Identify which cell holds the provided text, then report its [x, y] central coordinate. 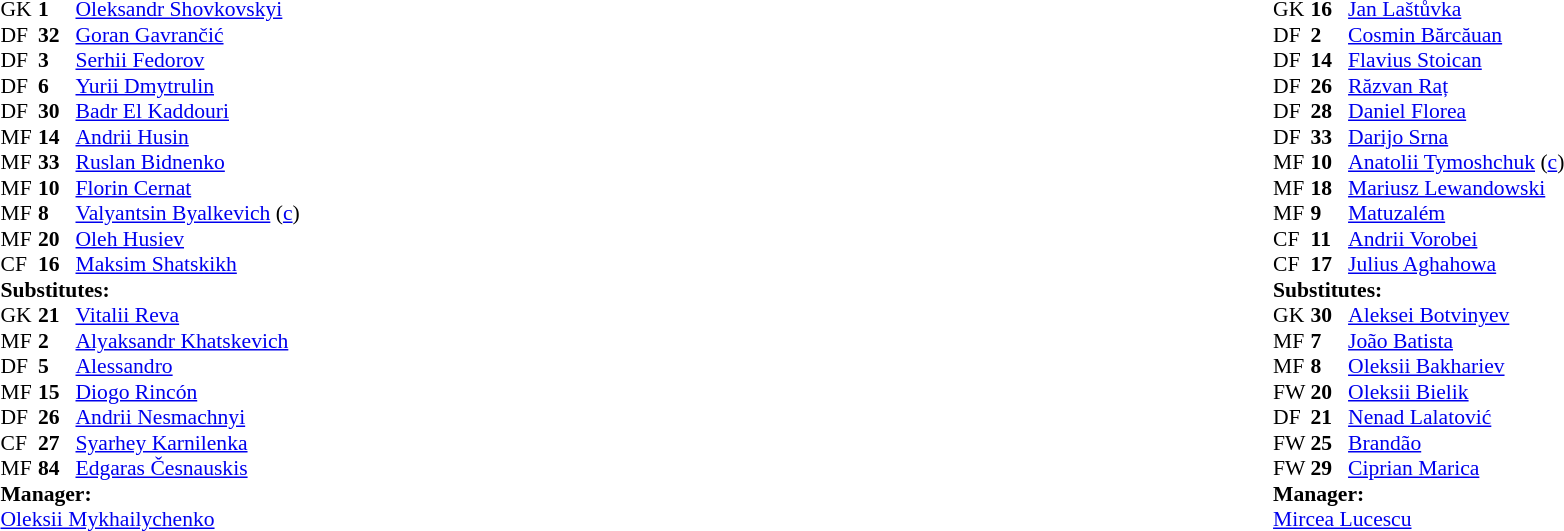
Aleksei Botvinyev [1456, 315]
João Batista [1456, 341]
15 [57, 392]
28 [1330, 111]
Răzvan Raț [1456, 86]
84 [57, 469]
Brandão [1456, 443]
Syarhey Karnilenka [188, 443]
Cosmin Bărcăuan [1456, 35]
Andrii Vorobei [1456, 239]
Vitalii Reva [188, 315]
Andrii Nesmachnyi [188, 417]
18 [1330, 188]
Ruslan Bidnenko [188, 163]
Matuzalém [1456, 213]
Nenad Lalatović [1456, 417]
5 [57, 367]
Valyantsin Byalkevich (c) [188, 213]
Oleksii Bielik [1456, 392]
Julius Aghahowa [1456, 265]
Daniel Florea [1456, 111]
11 [1330, 239]
Andrii Husin [188, 137]
Darijo Srna [1456, 137]
Ciprian Marica [1456, 469]
Oleksii Bakhariev [1456, 367]
Diogo Rincón [188, 392]
Flavius Stoican [1456, 61]
3 [57, 61]
Serhii Fedorov [188, 61]
9 [1330, 213]
Yurii Dmytrulin [188, 86]
16 [57, 265]
Badr El Kaddouri [188, 111]
6 [57, 86]
Alyaksandr Khatskevich [188, 341]
29 [1330, 469]
17 [1330, 265]
Oleh Husiev [188, 239]
7 [1330, 341]
Goran Gavrančić [188, 35]
Anatolii Tymoshchuk (c) [1456, 163]
25 [1330, 443]
32 [57, 35]
Maksim Shatskikh [188, 265]
Alessandro [188, 367]
Mariusz Lewandowski [1456, 188]
27 [57, 443]
Florin Cernat [188, 188]
Edgaras Česnauskis [188, 469]
